For the text-containing cell, return its midpoint in [x, y] coordinate format. 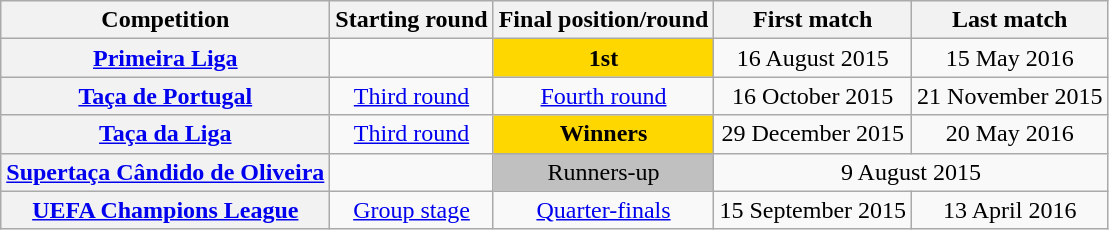
Runners-up [604, 172]
First match [813, 20]
9 August 2015 [911, 172]
16 August 2015 [813, 58]
Taça de Portugal [166, 96]
15 May 2016 [1010, 58]
20 May 2016 [1010, 134]
15 September 2015 [813, 210]
21 November 2015 [1010, 96]
Primeira Liga [166, 58]
29 December 2015 [813, 134]
Taça da Liga [166, 134]
Competition [166, 20]
Quarter-finals [604, 210]
16 October 2015 [813, 96]
Supertaça Cândido de Oliveira [166, 172]
13 April 2016 [1010, 210]
Final position/round [604, 20]
Group stage [412, 210]
1st [604, 58]
Fourth round [604, 96]
Winners [604, 134]
Starting round [412, 20]
UEFA Champions League [166, 210]
Last match [1010, 20]
